Capture the cell that displays the provided text and extract its [X, Y] central coordinate. 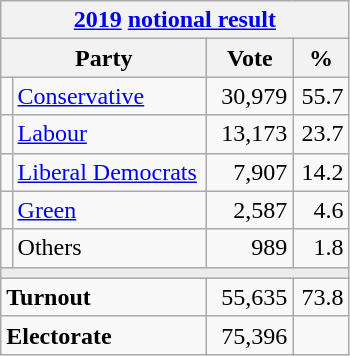
% [321, 58]
4.6 [321, 210]
75,396 [250, 335]
30,979 [250, 96]
13,173 [250, 134]
Electorate [104, 335]
Others [110, 248]
2,587 [250, 210]
Green [110, 210]
Turnout [104, 297]
14.2 [321, 172]
Labour [110, 134]
23.7 [321, 134]
Conservative [110, 96]
7,907 [250, 172]
Liberal Democrats [110, 172]
1.8 [321, 248]
55.7 [321, 96]
Vote [250, 58]
989 [250, 248]
2019 notional result [175, 20]
73.8 [321, 297]
55,635 [250, 297]
Party [104, 58]
